Output the [x, y] coordinate of the center of the cell containing the given text.  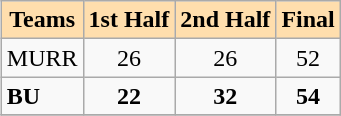
1st Half [129, 20]
32 [226, 96]
2nd Half [226, 20]
52 [308, 58]
Teams [42, 20]
BU [42, 96]
Final [308, 20]
MURR [42, 58]
22 [129, 96]
54 [308, 96]
